Scan for the cell matching the given text and deliver its (X, Y) coordinate at center. 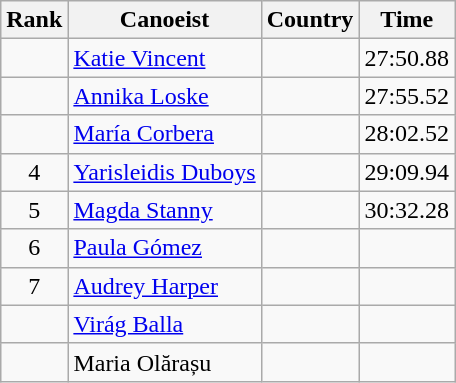
Katie Vincent (164, 58)
5 (34, 210)
Magda Stanny (164, 210)
27:50.88 (407, 58)
Paula Gómez (164, 248)
Audrey Harper (164, 286)
4 (34, 172)
Virág Balla (164, 324)
María Corbera (164, 134)
30:32.28 (407, 210)
28:02.52 (407, 134)
7 (34, 286)
Time (407, 20)
Yarisleidis Duboys (164, 172)
29:09.94 (407, 172)
6 (34, 248)
Maria Olărașu (164, 362)
27:55.52 (407, 96)
Country (310, 20)
Rank (34, 20)
Annika Loske (164, 96)
Canoeist (164, 20)
